Return the (x, y) coordinate for the center point of the cell that contains the specified text.  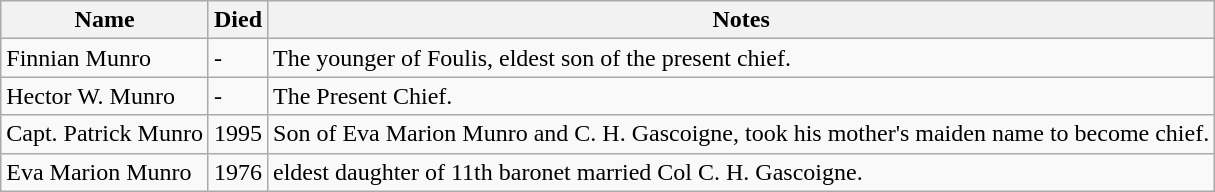
Finnian Munro (105, 58)
Son of Eva Marion Munro and C. H. Gascoigne, took his mother's maiden name to become chief. (742, 134)
Name (105, 20)
Capt. Patrick Munro (105, 134)
Died (238, 20)
eldest daughter of 11th baronet married Col C. H. Gascoigne. (742, 172)
The Present Chief. (742, 96)
Eva Marion Munro (105, 172)
1976 (238, 172)
Notes (742, 20)
1995 (238, 134)
Hector W. Munro (105, 96)
The younger of Foulis, eldest son of the present chief. (742, 58)
